Return [X, Y] of the center of cell containing provided text 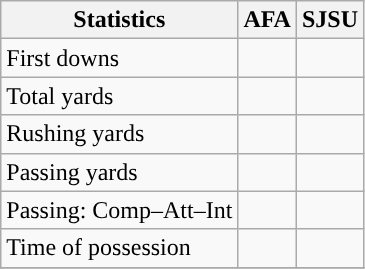
Time of possession [120, 248]
Passing yards [120, 172]
Rushing yards [120, 134]
Statistics [120, 20]
AFA [268, 20]
Passing: Comp–Att–Int [120, 210]
Total yards [120, 96]
First downs [120, 58]
SJSU [330, 20]
